Extract the [X, Y] coordinate from the center of the cell holding the provided text.  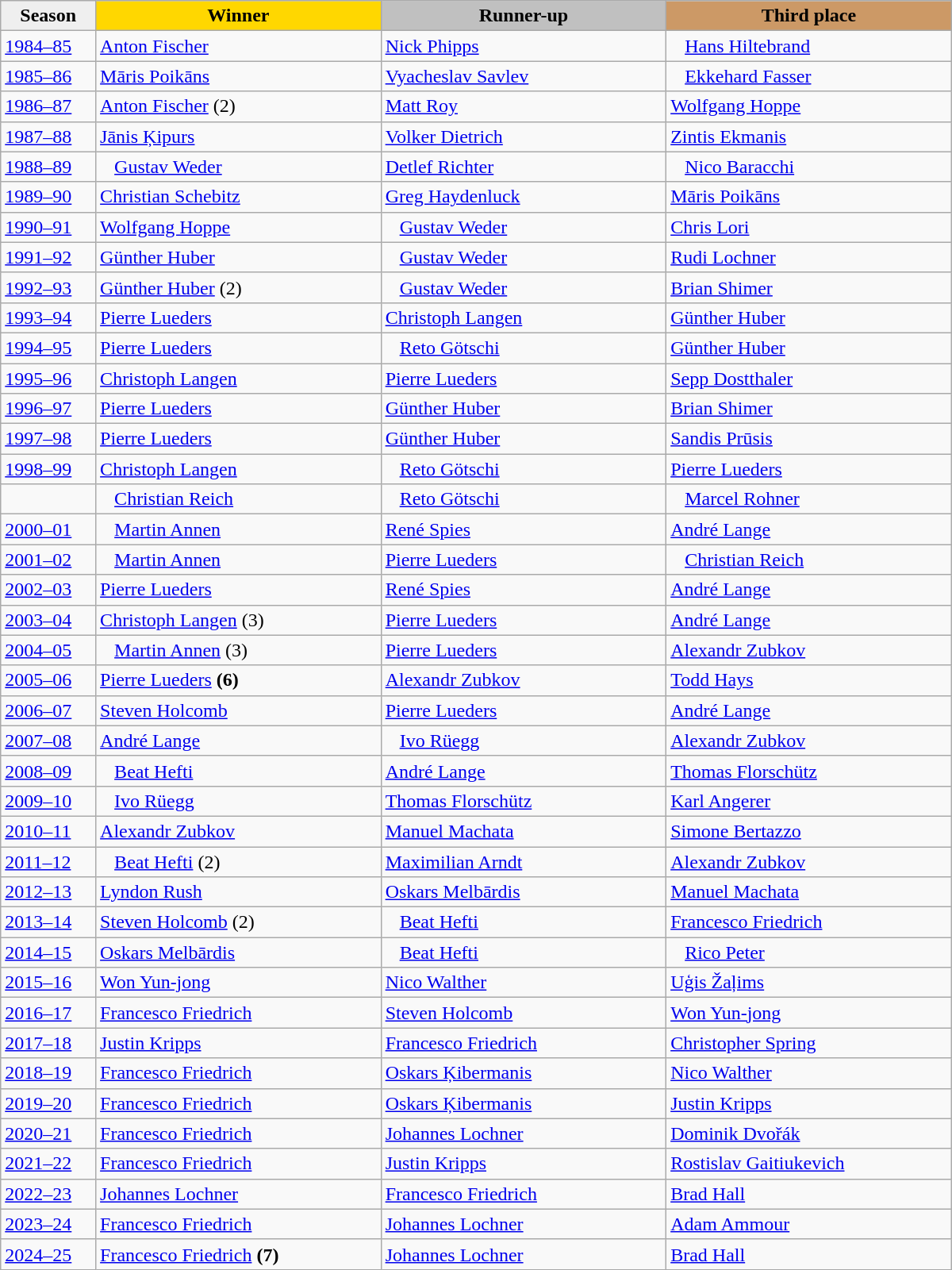
Sandis Prūsis [809, 439]
Rostislav Gaitiukevich [809, 1164]
1995–96 [48, 379]
Runner-up [524, 16]
Nico Baracchi [809, 167]
2018–19 [48, 1073]
1994–95 [48, 348]
1990–91 [48, 227]
1993–94 [48, 317]
1997–98 [48, 439]
Lyndon Rush [239, 892]
Maximilian Arndt [524, 861]
Greg Haydenluck [524, 197]
1991–92 [48, 257]
1998–99 [48, 469]
Anton Fischer (2) [239, 106]
Steven Holcomb (2) [239, 922]
2009–10 [48, 801]
Third place [809, 16]
Jānis Ķipurs [239, 137]
Sepp Dostthaler [809, 379]
Rico Peter [809, 952]
Dominik Dvořák [809, 1133]
2005–06 [48, 680]
1985–86 [48, 76]
Christian Schebitz [239, 197]
Volker Dietrich [524, 137]
Adam Ammour [809, 1224]
2016–17 [48, 1013]
Uģis Žaļims [809, 983]
Nick Phipps [524, 46]
2012–13 [48, 892]
Vyacheslav Savlev [524, 76]
Detlef Richter [524, 167]
Matt Roy [524, 106]
2000–01 [48, 529]
Christopher Spring [809, 1043]
Martin Annen (3) [239, 650]
2004–05 [48, 650]
2011–12 [48, 861]
2003–04 [48, 620]
Francesco Friedrich (7) [239, 1254]
Todd Hays [809, 680]
1989–90 [48, 197]
2024–25 [48, 1254]
Simone Bertazzo [809, 831]
2020–21 [48, 1133]
Marcel Rohner [809, 499]
2023–24 [48, 1224]
2006–07 [48, 710]
Season [48, 16]
2015–16 [48, 983]
2019–20 [48, 1103]
2001–02 [48, 560]
1988–89 [48, 167]
Anton Fischer [239, 46]
Winner [239, 16]
Christoph Langen (3) [239, 620]
1984–85 [48, 46]
2002–03 [48, 590]
Pierre Lueders (6) [239, 680]
1987–88 [48, 137]
Zintis Ekmanis [809, 137]
Chris Lori [809, 227]
Beat Hefti (2) [239, 861]
2010–11 [48, 831]
2017–18 [48, 1043]
1986–87 [48, 106]
2013–14 [48, 922]
2007–08 [48, 741]
Karl Angerer [809, 801]
Hans Hiltebrand [809, 46]
1996–97 [48, 409]
Ekkehard Fasser [809, 76]
2008–09 [48, 771]
1992–93 [48, 287]
2021–22 [48, 1164]
2022–23 [48, 1194]
2014–15 [48, 952]
Rudi Lochner [809, 257]
Günther Huber (2) [239, 287]
